Detect which cell encompasses the target text, then output its (x, y) center coordinate. 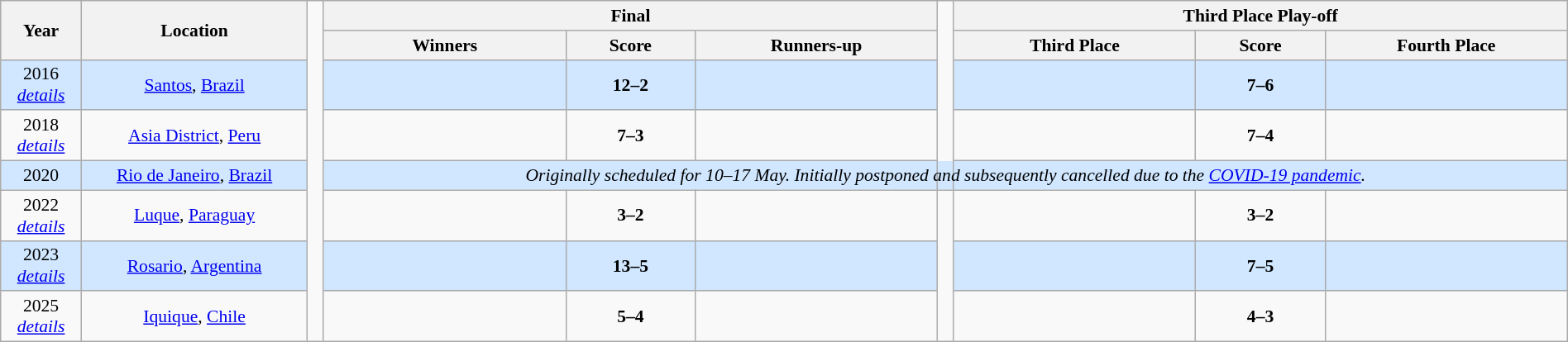
4–3 (1260, 317)
Luque, Paraguay (194, 215)
13–5 (630, 266)
Third Place (1075, 45)
7–4 (1260, 135)
2023 details (41, 266)
Year (41, 30)
Final (630, 16)
Fourth Place (1446, 45)
Winners (445, 45)
Santos, Brazil (194, 84)
Rosario, Argentina (194, 266)
7–6 (1260, 84)
Third Place Play-off (1260, 16)
5–4 (630, 317)
2018 details (41, 135)
2020 (41, 176)
Runners-up (817, 45)
Originally scheduled for 10–17 May. Initially postponed and subsequently cancelled due to the COVID-19 pandemic. (945, 176)
Iquique, Chile (194, 317)
2022 details (41, 215)
Asia District, Peru (194, 135)
2025 details (41, 317)
Location (194, 30)
Rio de Janeiro, Brazil (194, 176)
2016 details (41, 84)
7–3 (630, 135)
12–2 (630, 84)
7–5 (1260, 266)
